Pinpoint the cell where the given text exists, returning its (X, Y) midpoint coordinate. 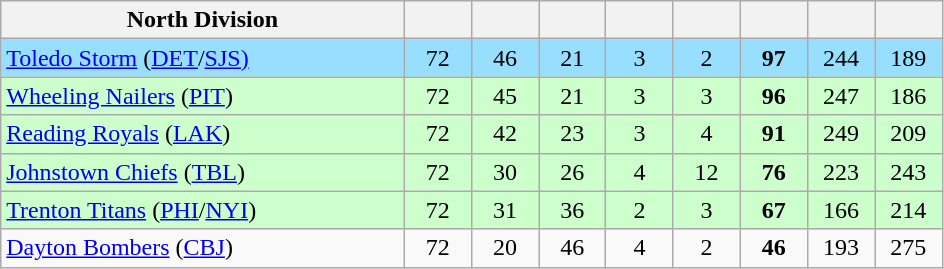
96 (774, 96)
243 (908, 172)
97 (774, 58)
20 (504, 248)
275 (908, 248)
166 (840, 210)
76 (774, 172)
30 (504, 172)
12 (706, 172)
249 (840, 134)
Wheeling Nailers (PIT) (202, 96)
Johnstown Chiefs (TBL) (202, 172)
31 (504, 210)
91 (774, 134)
26 (572, 172)
42 (504, 134)
214 (908, 210)
247 (840, 96)
Reading Royals (LAK) (202, 134)
45 (504, 96)
Dayton Bombers (CBJ) (202, 248)
North Division (202, 20)
36 (572, 210)
223 (840, 172)
23 (572, 134)
Toledo Storm (DET/SJS) (202, 58)
189 (908, 58)
186 (908, 96)
244 (840, 58)
Trenton Titans (PHI/NYI) (202, 210)
209 (908, 134)
67 (774, 210)
193 (840, 248)
